Pinpoint the cell where the given text exists, returning its (X, Y) midpoint coordinate. 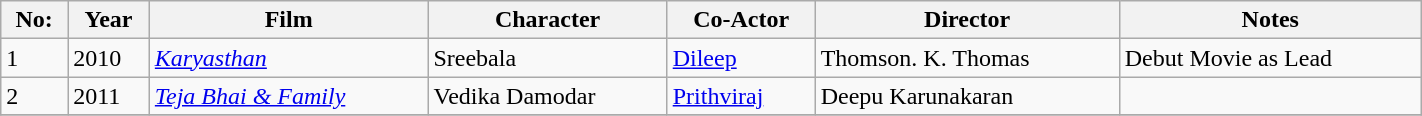
Director (967, 20)
Film (288, 20)
Teja Bhai & Family (288, 96)
Co-Actor (741, 20)
Thomson. K. Thomas (967, 58)
Sreebala (548, 58)
2010 (109, 58)
Character (548, 20)
Vedika Damodar (548, 96)
2 (34, 96)
2011 (109, 96)
Deepu Karunakaran (967, 96)
Year (109, 20)
Dileep (741, 58)
Debut Movie as Lead (1270, 58)
Notes (1270, 20)
No: (34, 20)
Karyasthan (288, 58)
Prithviraj (741, 96)
1 (34, 58)
